Search for the cell housing the specified text and yield its (X, Y) center coordinate. 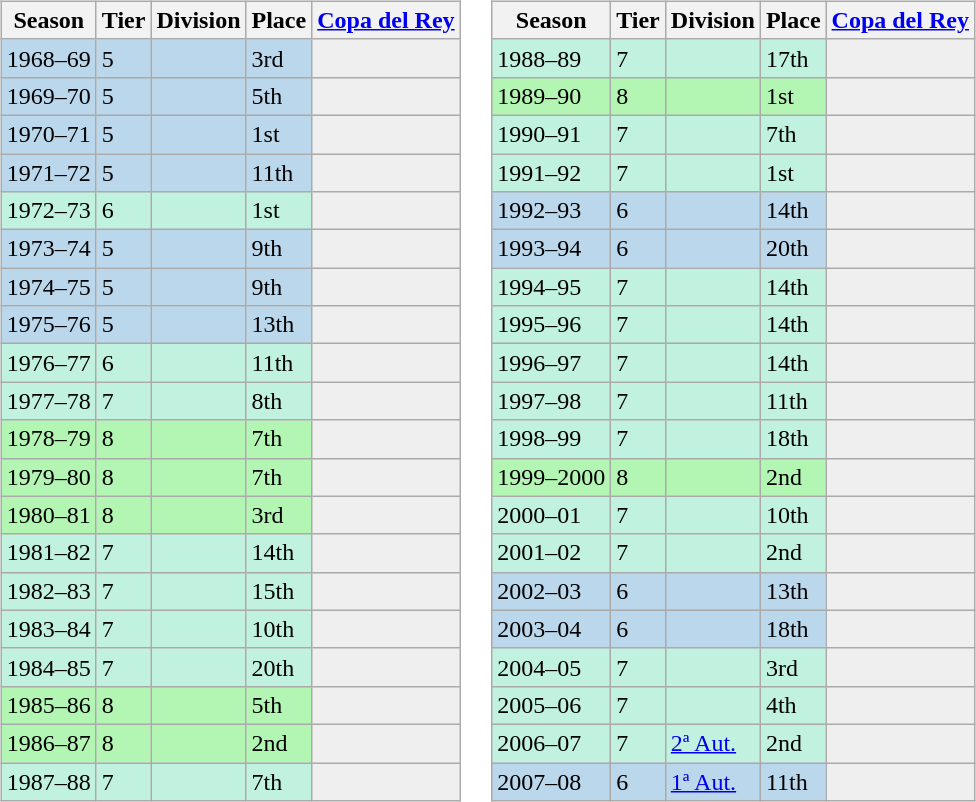
1983–84 (48, 629)
2007–08 (552, 781)
1978–79 (48, 439)
15th (279, 591)
17th (793, 58)
1999–2000 (552, 477)
1994–95 (552, 287)
2003–04 (552, 629)
2002–03 (552, 591)
1974–75 (48, 287)
1969–70 (48, 96)
1984–85 (48, 667)
1975–76 (48, 325)
1998–99 (552, 439)
2006–07 (552, 743)
1982–83 (48, 591)
1976–77 (48, 363)
8th (279, 401)
2ª Aut. (712, 743)
2004–05 (552, 667)
2005–06 (552, 705)
1995–96 (552, 325)
1981–82 (48, 553)
2001–02 (552, 553)
1989–90 (552, 96)
1987–88 (48, 781)
1990–91 (552, 134)
1972–73 (48, 211)
4th (793, 705)
1985–86 (48, 705)
1980–81 (48, 515)
1979–80 (48, 477)
1ª Aut. (712, 781)
1992–93 (552, 211)
1986–87 (48, 743)
2000–01 (552, 515)
1997–98 (552, 401)
1993–94 (552, 249)
1991–92 (552, 173)
1971–72 (48, 173)
1977–78 (48, 401)
1996–97 (552, 363)
1988–89 (552, 58)
1973–74 (48, 249)
1970–71 (48, 134)
1968–69 (48, 58)
